Find where the given text appears and provide that cell's center as [X, Y] coordinate. 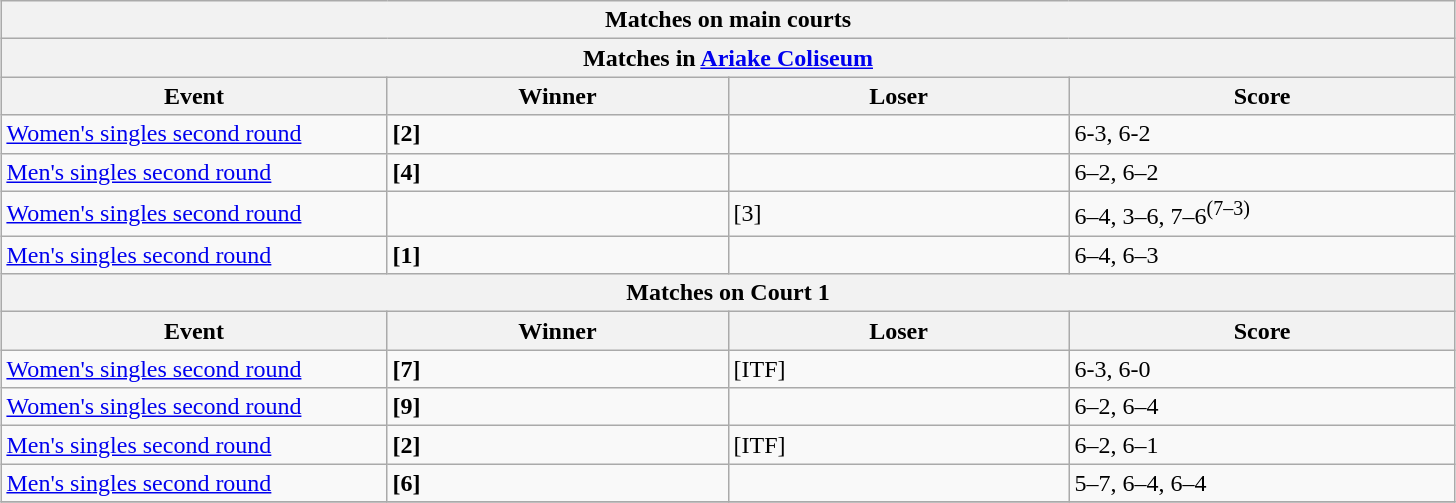
[6] [558, 483]
[9] [558, 407]
Matches in Ariake Coliseum [728, 58]
[1] [558, 255]
[3] [898, 214]
[4] [558, 172]
6-3, 6-0 [1262, 369]
6–4, 3–6, 7–6(7–3) [1262, 214]
6–2, 6–2 [1262, 172]
6-3, 6-2 [1262, 134]
Matches on main courts [728, 20]
6–2, 6–1 [1262, 445]
6–2, 6–4 [1262, 407]
Matches on Court 1 [728, 293]
[7] [558, 369]
6–4, 6–3 [1262, 255]
5–7, 6–4, 6–4 [1262, 483]
